Locate the cell with the specified text and output its [x, y] center coordinate. 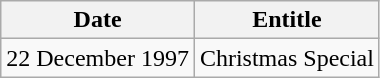
Christmas Special [286, 58]
Entitle [286, 20]
22 December 1997 [98, 58]
Date [98, 20]
